Find where the given text appears and provide that cell's center as (x, y) coordinate. 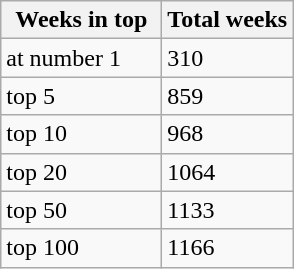
859 (228, 96)
1133 (228, 210)
top 5 (82, 96)
top 100 (82, 248)
top 10 (82, 134)
310 (228, 58)
top 50 (82, 210)
Weeks in top (82, 20)
1064 (228, 172)
968 (228, 134)
top 20 (82, 172)
1166 (228, 248)
at number 1 (82, 58)
Total weeks (228, 20)
